Pinpoint the cell where the given text exists, returning its (X, Y) midpoint coordinate. 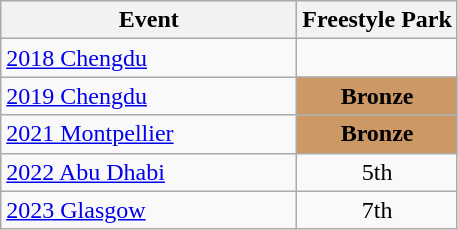
Event (149, 20)
2018 Chengdu (149, 58)
2021 Montpellier (149, 134)
2022 Abu Dhabi (149, 172)
Freestyle Park (378, 20)
7th (378, 210)
2023 Glasgow (149, 210)
5th (378, 172)
2019 Chengdu (149, 96)
